Extract the (X, Y) coordinate from the center of the cell holding the provided text.  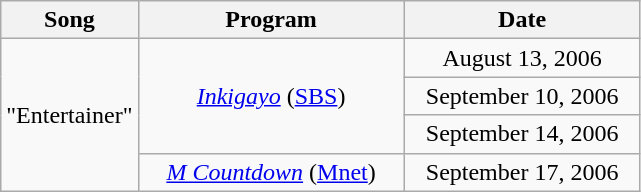
September 10, 2006 (522, 96)
September 14, 2006 (522, 134)
Program (271, 20)
August 13, 2006 (522, 58)
"Entertainer" (70, 115)
M Countdown (Mnet) (271, 172)
Inkigayo (SBS) (271, 96)
Song (70, 20)
Date (522, 20)
September 17, 2006 (522, 172)
